Capture the cell that displays the provided text and extract its [x, y] central coordinate. 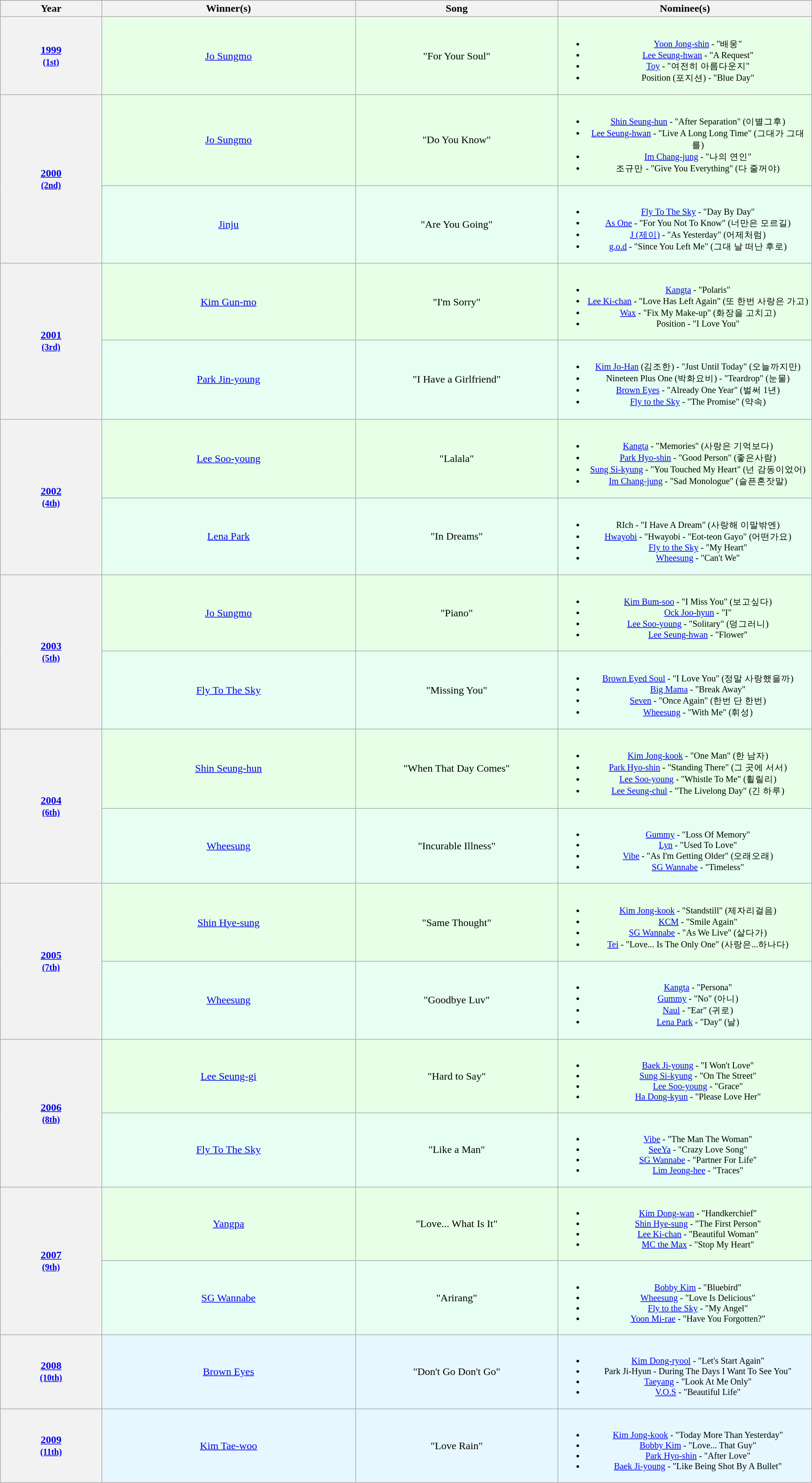
"Love... What Is It" [457, 1224]
Park Jin-young [229, 380]
Nominee(s) [685, 9]
"Do You Know" [457, 140]
2001(3rd) [51, 341]
2006(8th) [51, 1113]
Vibe - "The Man The Woman"SeeYa - "Crazy Love Song"SG Wannabe - "Partner For Life"Lim Jeong-hee - "Traces" [685, 1150]
"Are You Going" [457, 225]
2009(11th) [51, 1446]
Kangta - "Persona"Gummy - "No" (아니)Naul - "Ear" (귀로)Lena Park - "Day" (날) [685, 1000]
2004(6th) [51, 806]
2002(4th) [51, 497]
Kim Jong-kook - "Today More Than Yesterday"Bobby Kim - "Love... That Guy"Park Hyo-shin - "After Love"Baek Ji-young - "Like Being Shot By A Bullet" [685, 1446]
Song [457, 9]
"I Have a Girlfriend" [457, 380]
Shin Seung-hun [229, 769]
Lee Seung-gi [229, 1076]
Kim Jong-kook - "Standstill" (제자리걸음)KCM - "Smile Again"SG Wannabe - "As We Live" (살다가)Tei - "Love... Is The Only One" (사랑은...하나다) [685, 922]
Baek Ji-young - "I Won't Love"Sung Si-kyung - "On The Street"Lee Soo-young - "Grace"Ha Dong-kyun - "Please Love Her" [685, 1076]
"When That Day Comes" [457, 769]
Kim Tae-woo [229, 1446]
Kim Dong-wan - "Handkerchief"Shin Hye-sung - "The First Person"Lee Ki-chan - "Beautiful Woman"MC the Max - "Stop My Heart" [685, 1224]
2007(9th) [51, 1260]
Lena Park [229, 536]
Bobby Kim - "Bluebird"Wheesung - "Love Is Delicious"Fly to the Sky - "My Angel"Yoon Mi-rae - "Have You Forgotten?" [685, 1298]
"For Your Soul" [457, 56]
"Piano" [457, 613]
"Missing You" [457, 690]
"I'm Sorry" [457, 301]
RIch - "I Have A Dream" (사랑해 이말밖엔)Hwayobi - "Hwayobi - "Eot-teon Gayo" (어떤가요)Fly to the Sky - "My Heart"Wheesung - "Can't We" [685, 536]
Yoon Jong-shin - "배웅"Lee Seung-hwan - "A Request"Toy - "여전히 아름다운지"Position (포지션) - "Blue Day" [685, 56]
Kim Dong-ryool - "Let's Start Again"Park Ji-Hyun - During The Days I Want To See You"Taeyang - "Look At Me Only"V.O.S - "Beautiful Life" [685, 1372]
Brown Eyes [229, 1372]
Shin Hye-sung [229, 922]
Kim Gun-mo [229, 301]
"Lalala" [457, 458]
"Hard to Say" [457, 1076]
Gummy - "Loss Of Memory"Lyn - "Used To Love"Vibe - "As I'm Getting Older" (오래오래)SG Wannabe - "Timeless" [685, 846]
Yangpa [229, 1224]
Brown Eyed Soul - "I Love You" (정말 사랑했을까)Big Mama - "Break Away"Seven - "Once Again" (한번 단 한번)Wheesung - "With Me" (휘성) [685, 690]
"Arirang" [457, 1298]
1999(1st) [51, 56]
"Don't Go Don't Go" [457, 1372]
Jinju [229, 225]
2005(7th) [51, 961]
Kangta - "Polaris"Lee Ki-chan - "Love Has Left Again" (또 한번 사랑은 가고)Wax - "Fix My Make-up" (화장을 고치고)Position - "I Love You" [685, 301]
"In Dreams" [457, 536]
"Like a Man" [457, 1150]
2000(2nd) [51, 179]
2003(5th) [51, 652]
"Goodbye Luv" [457, 1000]
Lee Soo-young [229, 458]
"Love Rain" [457, 1446]
"Incurable Illness" [457, 846]
Winner(s) [229, 9]
Year [51, 9]
"Same Thought" [457, 922]
Kim Bum-soo - "I Miss You" (보고싶다)Ock Joo-hyun - "I"Lee Soo-young - "Solitary" (덩그러니)Lee Seung-hwan - "Flower" [685, 613]
2008(10th) [51, 1372]
Fly To The Sky - "Day By Day"As One - "For You Not To Know" (너만은 모르길)J (제이) - "As Yesterday" (어제처럼)g.o.d - "Since You Left Me" (그대 날 떠난 후로) [685, 225]
SG Wannabe [229, 1298]
